Return the (x, y) coordinate for the center point of the cell that contains the specified text.  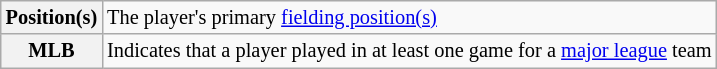
The player's primary fielding position(s) (409, 17)
Position(s) (52, 17)
Indicates that a player played in at least one game for a major league team (409, 51)
MLB (52, 51)
